Find where the given text appears and provide that cell's center as (X, Y) coordinate. 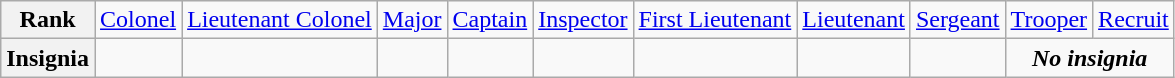
Major (412, 20)
Rank (48, 20)
Recruit (1134, 20)
Lieutenant (854, 20)
Lieutenant Colonel (280, 20)
Sergeant (958, 20)
Inspector (583, 20)
Insignia (48, 58)
No insignia (1090, 58)
Colonel (138, 20)
Captain (490, 20)
First Lieutenant (715, 20)
Trooper (1049, 20)
